Provide the [x, y] coordinate of the cell's center where the given text is located.  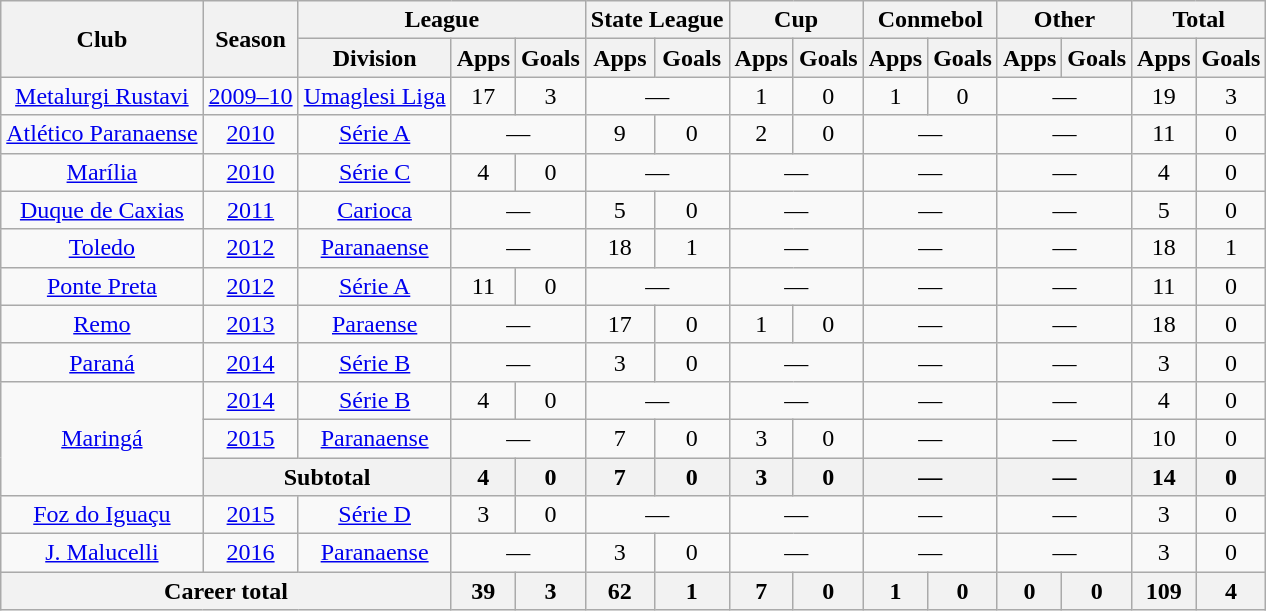
Total [1199, 20]
Foz do Iguaçu [102, 515]
J. Malucelli [102, 553]
Paraná [102, 362]
Metalurgi Rustavi [102, 96]
19 [1164, 96]
Maringá [102, 438]
Career total [226, 591]
State League [657, 20]
2016 [250, 553]
Paraense [374, 324]
Other [1064, 20]
Ponte Preta [102, 286]
Season [250, 39]
Umaglesi Liga [374, 96]
Cup [796, 20]
10 [1164, 438]
Toledo [102, 248]
2013 [250, 324]
Duque de Caxias [102, 210]
39 [483, 591]
Remo [102, 324]
2 [761, 134]
League [442, 20]
9 [620, 134]
Carioca [374, 210]
Subtotal [327, 477]
14 [1164, 477]
62 [620, 591]
Atlético Paranaense [102, 134]
109 [1164, 591]
Conmebol [930, 20]
Club [102, 39]
Division [374, 58]
Marília [102, 172]
Série C [374, 172]
2009–10 [250, 96]
2011 [250, 210]
Série D [374, 515]
